Find where the given text appears and provide that cell's center as (x, y) coordinate. 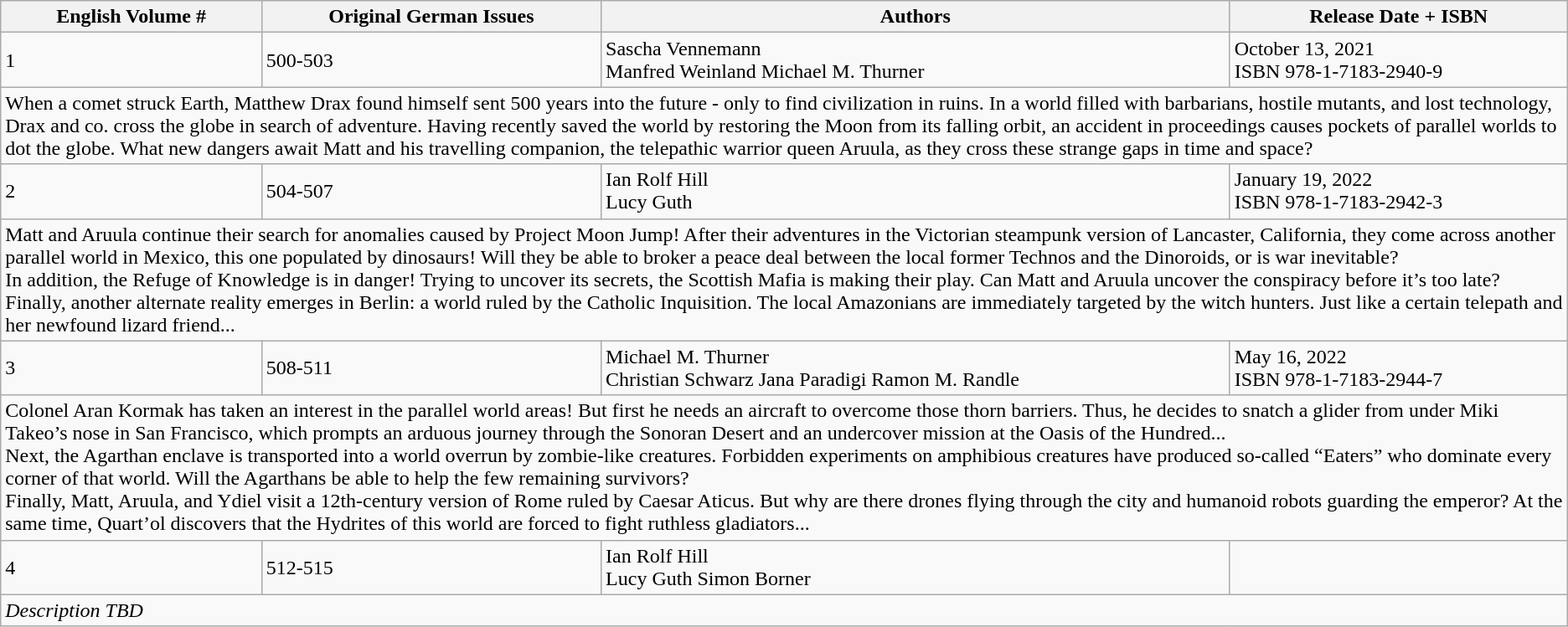
Description TBD (784, 610)
Ian Rolf HillLucy Guth Simon Borner (916, 568)
1 (132, 60)
512-515 (431, 568)
Release Date + ISBN (1399, 17)
500-503 (431, 60)
English Volume # (132, 17)
3 (132, 368)
Michael M. ThurnerChristian Schwarz Jana Paradigi Ramon M. Randle (916, 368)
May 16, 2022ISBN 978-1-7183-2944-7 (1399, 368)
508-511 (431, 368)
Sascha VennemannManfred Weinland Michael M. Thurner (916, 60)
Original German Issues (431, 17)
January 19, 2022ISBN 978-1-7183-2942-3 (1399, 191)
October 13, 2021ISBN 978-1-7183-2940-9 (1399, 60)
Authors (916, 17)
2 (132, 191)
504-507 (431, 191)
Ian Rolf HillLucy Guth (916, 191)
4 (132, 568)
